Pinpoint the cell where the given text exists, returning its [X, Y] midpoint coordinate. 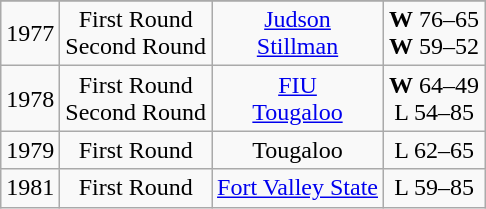
1978 [30, 98]
1981 [30, 188]
FIUTougaloo [298, 98]
L 59–85 [434, 188]
Fort Valley State [298, 188]
L 62–65 [434, 150]
W 64–49L 54–85 [434, 98]
W 76–65W 59–52 [434, 34]
Tougaloo [298, 150]
1977 [30, 34]
1979 [30, 150]
JudsonStillman [298, 34]
